Return the (x, y) coordinate for the center point of the cell that contains the specified text.  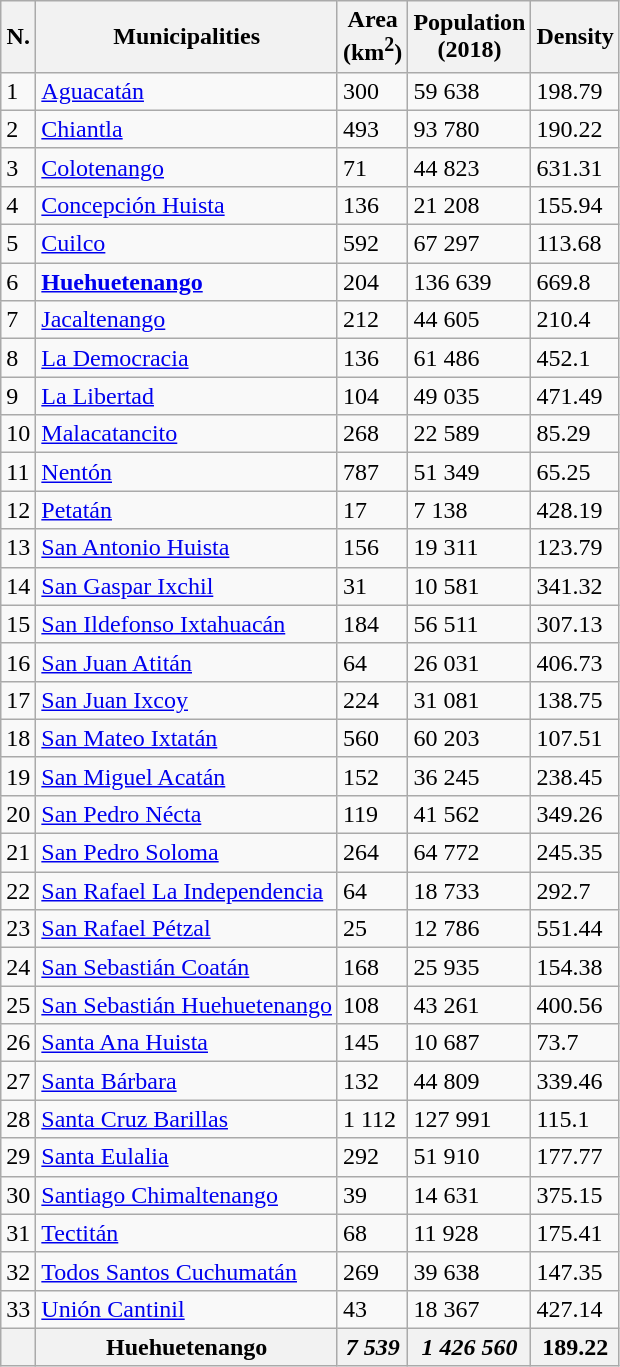
16 (18, 662)
113.68 (575, 244)
51 910 (470, 1157)
177.77 (575, 1157)
31 081 (470, 700)
224 (372, 700)
30 (18, 1195)
Malacatancito (187, 434)
6 (18, 282)
18 (18, 738)
24 (18, 967)
26 (18, 1043)
Petatán (187, 510)
San Gaspar Ixchil (187, 586)
3 (18, 167)
12 (18, 510)
212 (372, 320)
10 (18, 434)
La Libertad (187, 396)
5 (18, 244)
292.7 (575, 891)
La Democracia (187, 358)
155.94 (575, 205)
154.38 (575, 967)
156 (372, 548)
189.22 (575, 1347)
Santa Eulalia (187, 1157)
43 261 (470, 1005)
1 (18, 91)
104 (372, 396)
Santa Cruz Barillas (187, 1119)
787 (372, 472)
San Rafael La Independencia (187, 891)
245.35 (575, 853)
119 (372, 814)
33 (18, 1309)
132 (372, 1081)
Jacaltenango (187, 320)
San Miguel Acatán (187, 776)
15 (18, 624)
107.51 (575, 738)
19 311 (470, 548)
145 (372, 1043)
175.41 (575, 1233)
44 605 (470, 320)
427.14 (575, 1309)
7 539 (372, 1347)
375.15 (575, 1195)
51 349 (470, 472)
49 035 (470, 396)
San Sebastián Huehuetenango (187, 1005)
25 935 (470, 967)
18 367 (470, 1309)
123.79 (575, 548)
592 (372, 244)
152 (372, 776)
22 589 (470, 434)
21 208 (470, 205)
29 (18, 1157)
1 426 560 (470, 1347)
44 823 (470, 167)
56 511 (470, 624)
Colotenango (187, 167)
204 (372, 282)
631.31 (575, 167)
27 (18, 1081)
Aguacatán (187, 91)
452.1 (575, 358)
Tectitán (187, 1233)
560 (372, 738)
60 203 (470, 738)
493 (372, 129)
339.46 (575, 1081)
23 (18, 929)
21 (18, 853)
Santa Bárbara (187, 1081)
Santa Ana Huista (187, 1043)
108 (372, 1005)
San Juan Ixcoy (187, 700)
551.44 (575, 929)
11 (18, 472)
68 (372, 1233)
64 772 (470, 853)
Santiago Chimaltenango (187, 1195)
13 (18, 548)
198.79 (575, 91)
10 687 (470, 1043)
N. (18, 37)
43 (372, 1309)
32 (18, 1271)
168 (372, 967)
22 (18, 891)
9 (18, 396)
10 581 (470, 586)
300 (372, 91)
1 112 (372, 1119)
59 638 (470, 91)
73.7 (575, 1043)
292 (372, 1157)
268 (372, 434)
190.22 (575, 129)
669.8 (575, 282)
Density (575, 37)
Unión Cantinil (187, 1309)
Todos Santos Cuchumatán (187, 1271)
San Pedro Nécta (187, 814)
4 (18, 205)
264 (372, 853)
14 (18, 586)
San Mateo Ixtatán (187, 738)
San Pedro Soloma (187, 853)
147.35 (575, 1271)
93 780 (470, 129)
471.49 (575, 396)
269 (372, 1271)
44 809 (470, 1081)
41 562 (470, 814)
184 (372, 624)
307.13 (575, 624)
San Ildefonso Ixtahuacán (187, 624)
115.1 (575, 1119)
65.25 (575, 472)
210.4 (575, 320)
19 (18, 776)
36 245 (470, 776)
136 639 (470, 282)
Municipalities (187, 37)
71 (372, 167)
7 138 (470, 510)
8 (18, 358)
San Rafael Pétzal (187, 929)
127 991 (470, 1119)
Cuilco (187, 244)
406.73 (575, 662)
428.19 (575, 510)
Chiantla (187, 129)
39 638 (470, 1271)
12 786 (470, 929)
Population(2018) (470, 37)
85.29 (575, 434)
18 733 (470, 891)
Nentón (187, 472)
61 486 (470, 358)
238.45 (575, 776)
26 031 (470, 662)
Area(km2) (372, 37)
San Sebastián Coatán (187, 967)
7 (18, 320)
2 (18, 129)
28 (18, 1119)
14 631 (470, 1195)
67 297 (470, 244)
349.26 (575, 814)
138.75 (575, 700)
San Juan Atitán (187, 662)
341.32 (575, 586)
20 (18, 814)
San Antonio Huista (187, 548)
39 (372, 1195)
11 928 (470, 1233)
400.56 (575, 1005)
Concepción Huista (187, 205)
